Search for the cell housing the specified text and yield its [x, y] center coordinate. 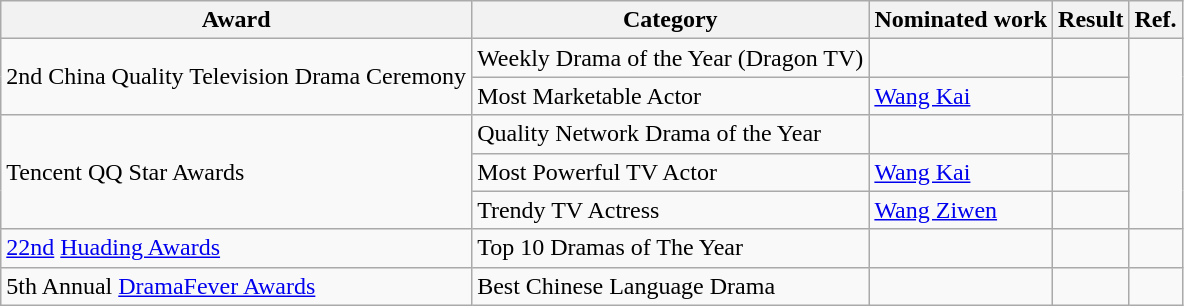
Result [1091, 20]
Wang Ziwen [961, 210]
5th Annual DramaFever Awards [236, 286]
Most Marketable Actor [670, 96]
Category [670, 20]
Award [236, 20]
Most Powerful TV Actor [670, 172]
Tencent QQ Star Awards [236, 172]
22nd Huading Awards [236, 248]
2nd China Quality Television Drama Ceremony [236, 77]
Weekly Drama of the Year (Dragon TV) [670, 58]
Best Chinese Language Drama [670, 286]
Ref. [1156, 20]
Trendy TV Actress [670, 210]
Top 10 Dramas of The Year [670, 248]
Nominated work [961, 20]
Quality Network Drama of the Year [670, 134]
